Determine the [x, y] coordinate at the center of the cell enclosing the given text.  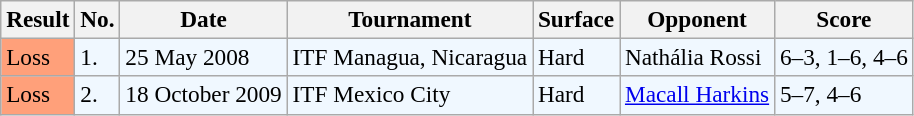
1. [98, 57]
Result [38, 19]
Score [844, 19]
No. [98, 19]
2. [98, 95]
ITF Managua, Nicaragua [410, 57]
Surface [576, 19]
6–3, 1–6, 4–6 [844, 57]
ITF Mexico City [410, 95]
Date [204, 19]
25 May 2008 [204, 57]
18 October 2009 [204, 95]
Opponent [698, 19]
Nathália Rossi [698, 57]
Tournament [410, 19]
Macall Harkins [698, 95]
5–7, 4–6 [844, 95]
